Identify which cell holds the provided text, then report its (x, y) central coordinate. 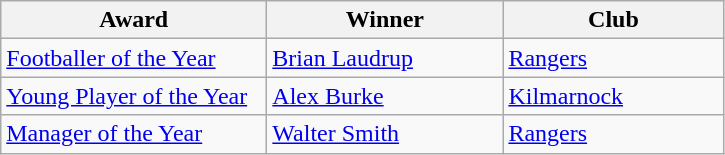
Brian Laudrup (385, 58)
Kilmarnock (614, 96)
Walter Smith (385, 134)
Young Player of the Year (134, 96)
Footballer of the Year (134, 58)
Winner (385, 20)
Club (614, 20)
Award (134, 20)
Alex Burke (385, 96)
Manager of the Year (134, 134)
